Return [x, y] of the center of cell containing provided text 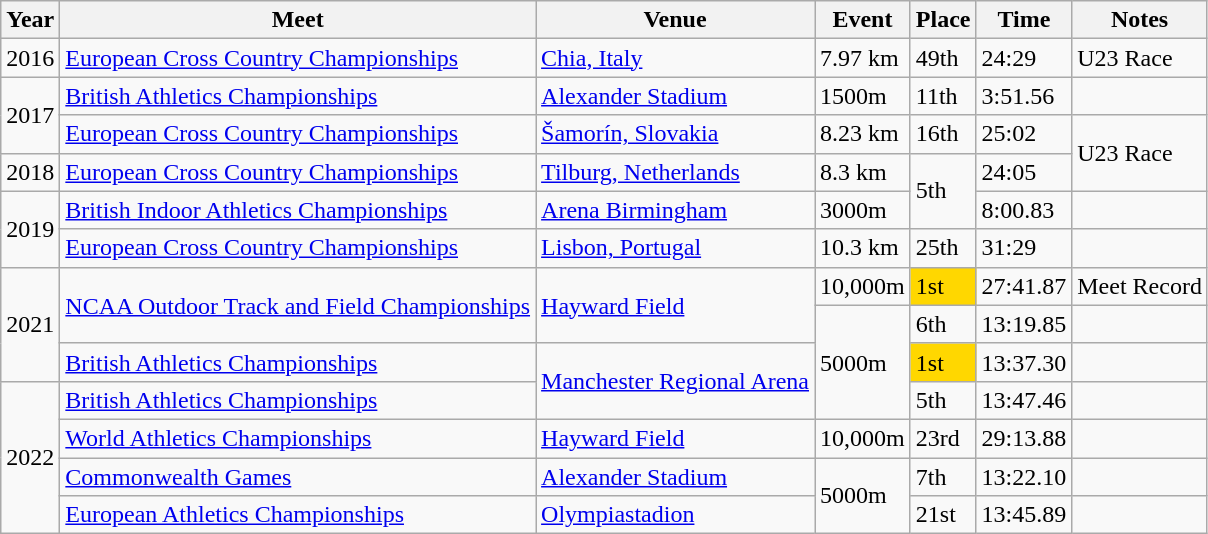
Year [30, 20]
8:00.83 [1024, 210]
Lisbon, Portugal [676, 248]
21st [943, 515]
13:37.30 [1024, 362]
Time [1024, 20]
11th [943, 96]
2021 [30, 324]
13:22.10 [1024, 477]
World Athletics Championships [298, 438]
Olympiastadion [676, 515]
Venue [676, 20]
8.3 km [863, 172]
2022 [30, 457]
13:47.46 [1024, 400]
3:51.56 [1024, 96]
Manchester Regional Arena [676, 381]
13:45.89 [1024, 515]
Chia, Italy [676, 58]
1500m [863, 96]
Meet Record [1140, 286]
2019 [30, 229]
6th [943, 324]
Tilburg, Netherlands [676, 172]
10.3 km [863, 248]
2017 [30, 115]
13:19.85 [1024, 324]
25th [943, 248]
27:41.87 [1024, 286]
29:13.88 [1024, 438]
European Athletics Championships [298, 515]
2016 [30, 58]
16th [943, 134]
3000m [863, 210]
7th [943, 477]
24:05 [1024, 172]
Meet [298, 20]
7.97 km [863, 58]
Place [943, 20]
British Indoor Athletics Championships [298, 210]
31:29 [1024, 248]
Event [863, 20]
Šamorín, Slovakia [676, 134]
24:29 [1024, 58]
NCAA Outdoor Track and Field Championships [298, 305]
8.23 km [863, 134]
25:02 [1024, 134]
Commonwealth Games [298, 477]
2018 [30, 172]
Arena Birmingham [676, 210]
49th [943, 58]
Notes [1140, 20]
23rd [943, 438]
